Return the (X, Y) coordinate for the center point of the cell that contains the specified text.  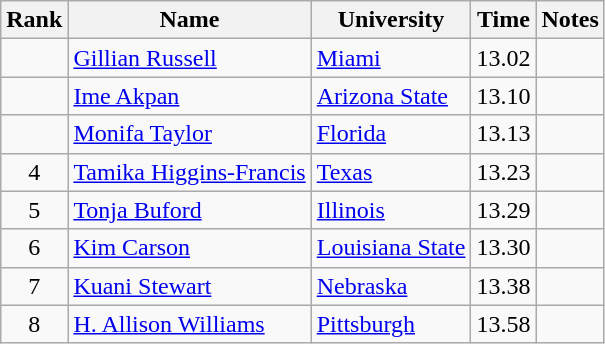
6 (34, 248)
Miami (391, 58)
Gillian Russell (190, 58)
Pittsburgh (391, 324)
13.38 (504, 286)
13.30 (504, 248)
Kim Carson (190, 248)
Kuani Stewart (190, 286)
Nebraska (391, 286)
Arizona State (391, 96)
H. Allison Williams (190, 324)
13.10 (504, 96)
Rank (34, 20)
13.02 (504, 58)
Illinois (391, 210)
4 (34, 172)
Name (190, 20)
Florida (391, 134)
Notes (570, 20)
5 (34, 210)
7 (34, 286)
Tamika Higgins-Francis (190, 172)
13.58 (504, 324)
13.13 (504, 134)
8 (34, 324)
Time (504, 20)
Ime Akpan (190, 96)
Tonja Buford (190, 210)
Texas (391, 172)
13.29 (504, 210)
Monifa Taylor (190, 134)
University (391, 20)
13.23 (504, 172)
Louisiana State (391, 248)
